Scan for the cell matching the given text and deliver its (X, Y) coordinate at center. 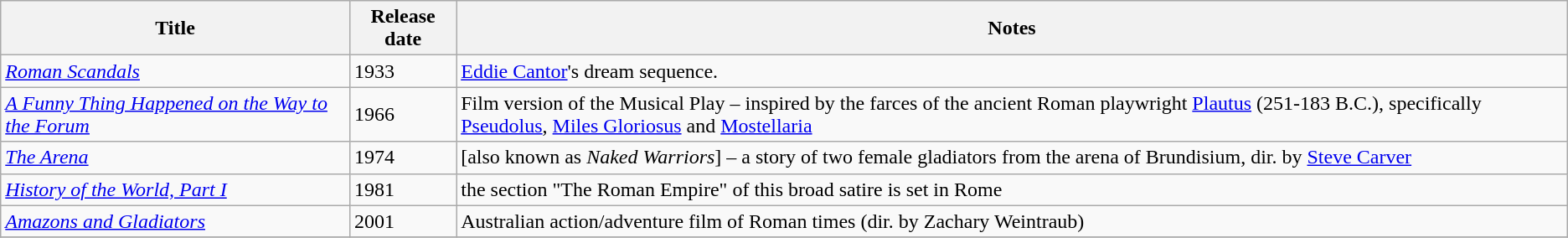
The Arena (176, 158)
1966 (402, 114)
Release date (402, 28)
2001 (402, 221)
A Funny Thing Happened on the Way to the Forum (176, 114)
Roman Scandals (176, 71)
Australian action/adventure film of Roman times (dir. by Zachary Weintraub) (1012, 221)
1981 (402, 189)
Amazons and Gladiators (176, 221)
1933 (402, 71)
1974 (402, 158)
Eddie Cantor's dream sequence. (1012, 71)
Notes (1012, 28)
History of the World, Part I (176, 189)
[also known as Naked Warriors] – a story of two female gladiators from the arena of Brundisium, dir. by Steve Carver (1012, 158)
Title (176, 28)
the section "The Roman Empire" of this broad satire is set in Rome (1012, 189)
